Capture the cell that displays the provided text and extract its (x, y) central coordinate. 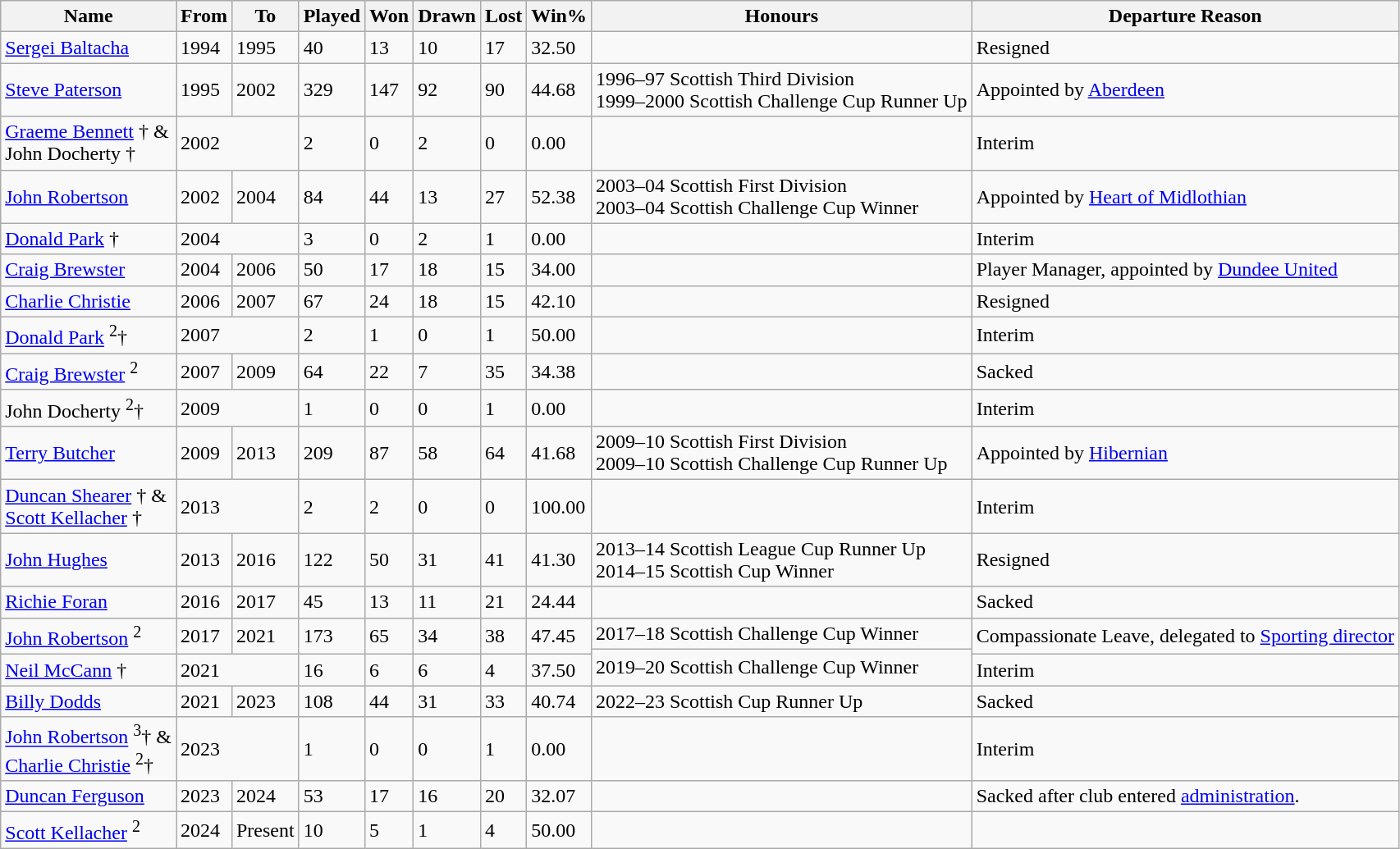
Lost (503, 16)
40.74 (560, 701)
24 (389, 301)
22 (389, 372)
Appointed by Hibernian (1185, 453)
Donald Park † (89, 239)
67 (332, 301)
Steve Paterson (89, 90)
Scott Kellacher 2 (89, 830)
35 (503, 372)
84 (332, 197)
173 (332, 637)
Won (389, 16)
100.00 (560, 507)
Drawn (447, 16)
11 (447, 602)
34 (447, 637)
108 (332, 701)
Donald Park 2† (89, 335)
47.45 (560, 637)
147 (389, 90)
92 (447, 90)
3 (332, 239)
53 (332, 797)
1996–97 Scottish Third Division1999–2000 Scottish Challenge Cup Runner Up (781, 90)
32.50 (560, 48)
33 (503, 701)
2019–20 Scottish Challenge Cup Winner (781, 668)
Duncan Ferguson (89, 797)
2013–14 Scottish League Cup Runner Up2014–15 Scottish Cup Winner (781, 559)
2017–18 Scottish Challenge Cup Winner (781, 633)
Honours (781, 16)
45 (332, 602)
27 (503, 197)
40 (332, 48)
Appointed by Heart of Midlothian (1185, 197)
7 (447, 372)
John Robertson 3† & Charlie Christie 2† (89, 749)
Craig Brewster 2 (89, 372)
Appointed by Aberdeen (1185, 90)
58 (447, 453)
21 (503, 602)
Billy Dodds (89, 701)
87 (389, 453)
5 (389, 830)
Name (89, 16)
Richie Foran (89, 602)
John Robertson 2 (89, 637)
Sergei Baltacha (89, 48)
Terry Butcher (89, 453)
Graeme Bennett † & John Docherty † (89, 143)
37.50 (560, 670)
2022–23 Scottish Cup Runner Up (781, 701)
From (204, 16)
Win% (560, 16)
Charlie Christie (89, 301)
32.07 (560, 797)
34.38 (560, 372)
24.44 (560, 602)
65 (389, 637)
Sacked after club entered administration. (1185, 797)
Played (332, 16)
2003–04 Scottish First Division2003–04 Scottish Challenge Cup Winner (781, 197)
42.10 (560, 301)
41 (503, 559)
41.68 (560, 453)
Duncan Shearer † & Scott Kellacher † (89, 507)
Neil McCann † (89, 670)
41.30 (560, 559)
1994 (204, 48)
122 (332, 559)
To (265, 16)
Player Manager, appointed by Dundee United (1185, 270)
52.38 (560, 197)
90 (503, 90)
38 (503, 637)
Compassionate Leave, delegated to Sporting director (1185, 637)
2009–10 Scottish First Division2009–10 Scottish Challenge Cup Runner Up (781, 453)
34.00 (560, 270)
209 (332, 453)
Departure Reason (1185, 16)
20 (503, 797)
Craig Brewster (89, 270)
John Hughes (89, 559)
John Docherty 2† (89, 409)
44.68 (560, 90)
329 (332, 90)
John Robertson (89, 197)
Present (265, 830)
